For the text-containing cell, return its midpoint in [X, Y] coordinate format. 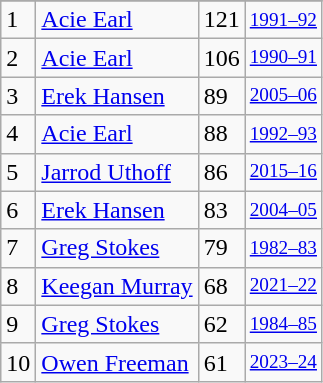
3 [18, 96]
1991–92 [283, 20]
Keegan Murray [117, 286]
8 [18, 286]
1992–93 [283, 134]
121 [222, 20]
5 [18, 172]
Jarrod Uthoff [117, 172]
9 [18, 324]
10 [18, 362]
61 [222, 362]
1982–83 [283, 248]
1990–91 [283, 58]
4 [18, 134]
88 [222, 134]
2005–06 [283, 96]
1984–85 [283, 324]
2023–24 [283, 362]
6 [18, 210]
68 [222, 286]
2021–22 [283, 286]
7 [18, 248]
Owen Freeman [117, 362]
62 [222, 324]
89 [222, 96]
106 [222, 58]
2015–16 [283, 172]
86 [222, 172]
2004–05 [283, 210]
79 [222, 248]
83 [222, 210]
1 [18, 20]
2 [18, 58]
